Scan for the cell matching the given text and deliver its [x, y] coordinate at center. 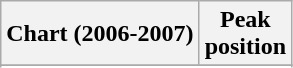
Chart (2006-2007) [100, 34]
Peakposition [245, 34]
